Locate the cell with the specified text and output its (x, y) center coordinate. 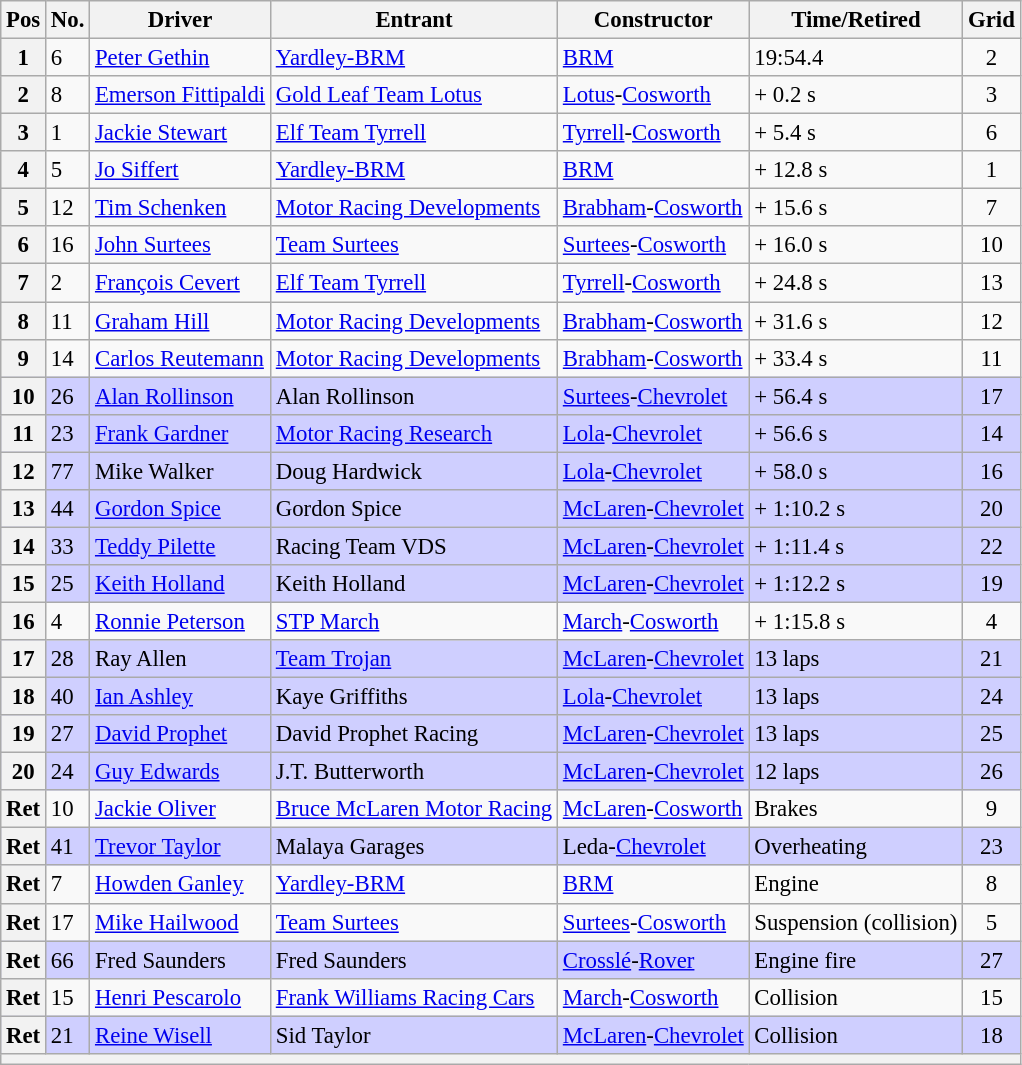
+ 33.4 s (856, 358)
Guy Edwards (180, 772)
Leda-Chevrolet (654, 847)
Driver (180, 20)
12 laps (856, 772)
+ 24.8 s (856, 283)
+ 58.0 s (856, 471)
19:54.4 (856, 58)
41 (68, 847)
Reine Wisell (180, 1035)
Brakes (856, 809)
Mike Walker (180, 471)
Gold Leaf Team Lotus (414, 95)
+ 56.4 s (856, 396)
Doug Hardwick (414, 471)
+ 1:11.4 s (856, 546)
Entrant (414, 20)
Peter Gethin (180, 58)
44 (68, 509)
Engine (856, 885)
+ 56.6 s (856, 433)
François Cevert (180, 283)
+ 5.4 s (856, 133)
Jo Siffert (180, 170)
28 (68, 659)
Jackie Oliver (180, 809)
David Prophet (180, 734)
Graham Hill (180, 321)
Surtees-Chevrolet (654, 396)
STP March (414, 621)
+ 16.0 s (856, 245)
Ian Ashley (180, 697)
Teddy Pilette (180, 546)
Lotus-Cosworth (654, 95)
Frank Williams Racing Cars (414, 997)
Howden Ganley (180, 885)
+ 0.2 s (856, 95)
Sid Taylor (414, 1035)
No. (68, 20)
Suspension (collision) (856, 922)
Tim Schenken (180, 208)
Malaya Garages (414, 847)
Bruce McLaren Motor Racing (414, 809)
Mike Hailwood (180, 922)
+ 1:12.2 s (856, 584)
Emerson Fittipaldi (180, 95)
77 (68, 471)
Motor Racing Research (414, 433)
+ 12.8 s (856, 170)
+ 15.6 s (856, 208)
Henri Pescarolo (180, 997)
+ 31.6 s (856, 321)
John Surtees (180, 245)
+ 1:15.8 s (856, 621)
Kaye Griffiths (414, 697)
Racing Team VDS (414, 546)
Ray Allen (180, 659)
Jackie Stewart (180, 133)
Grid (992, 20)
J.T. Butterworth (414, 772)
Team Trojan (414, 659)
Pos (24, 20)
Carlos Reutemann (180, 358)
+ 1:10.2 s (856, 509)
McLaren-Cosworth (654, 809)
Constructor (654, 20)
Engine fire (856, 960)
66 (68, 960)
Ronnie Peterson (180, 621)
Overheating (856, 847)
David Prophet Racing (414, 734)
Trevor Taylor (180, 847)
Crosslé-Rover (654, 960)
33 (68, 546)
40 (68, 697)
22 (992, 546)
Frank Gardner (180, 433)
Time/Retired (856, 20)
